Locate the cell with the specified text and output its [x, y] center coordinate. 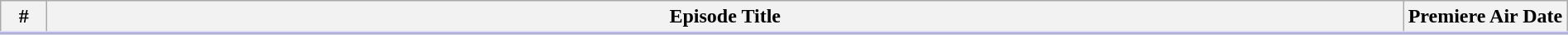
# [24, 17]
Episode Title [725, 17]
Premiere Air Date [1485, 17]
